Return (x, y) of the center of cell containing provided text 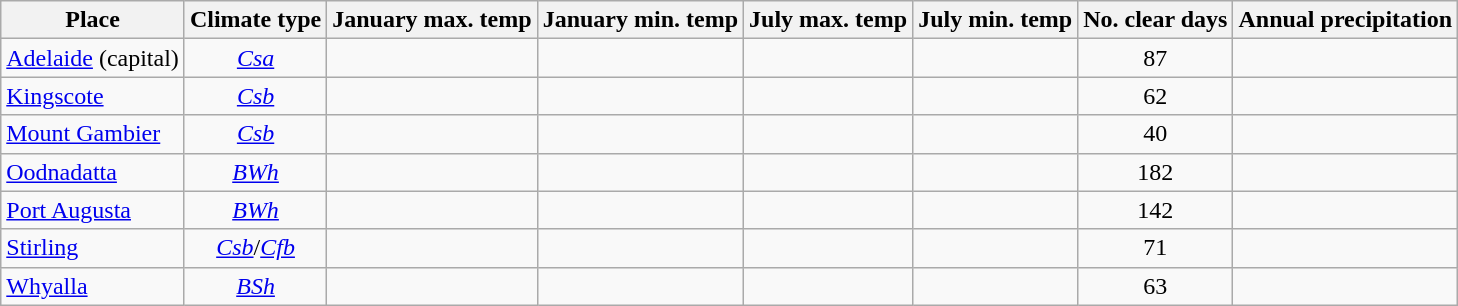
Adelaide (capital) (93, 58)
Csb/Cfb (255, 248)
Whyalla (93, 286)
87 (1156, 58)
January min. temp (640, 20)
BSh (255, 286)
Port Augusta (93, 210)
July min. temp (996, 20)
Annual precipitation (1346, 20)
No. clear days (1156, 20)
Kingscote (93, 96)
January max. temp (432, 20)
71 (1156, 248)
July max. temp (828, 20)
Place (93, 20)
Climate type (255, 20)
142 (1156, 210)
182 (1156, 172)
Mount Gambier (93, 134)
40 (1156, 134)
62 (1156, 96)
63 (1156, 286)
Stirling (93, 248)
Csa (255, 58)
Oodnadatta (93, 172)
